Provide the (x, y) coordinate of the cell's center where the given text is located.  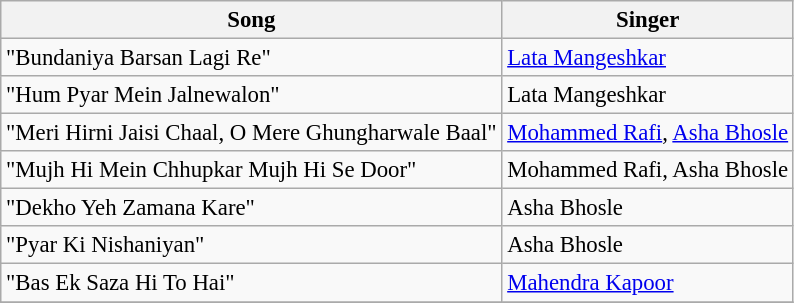
"Dekho Yeh Zamana Kare" (252, 208)
Singer (648, 20)
"Bundaniya Barsan Lagi Re" (252, 58)
"Bas Ek Saza Hi To Hai" (252, 283)
"Meri Hirni Jaisi Chaal, O Mere Ghungharwale Baal" (252, 133)
"Pyar Ki Nishaniyan" (252, 245)
"Hum Pyar Mein Jalnewalon" (252, 95)
Mahendra Kapoor (648, 283)
Song (252, 20)
"Mujh Hi Mein Chhupkar Mujh Hi Se Door" (252, 170)
